Return [x, y] of the center of cell containing provided text 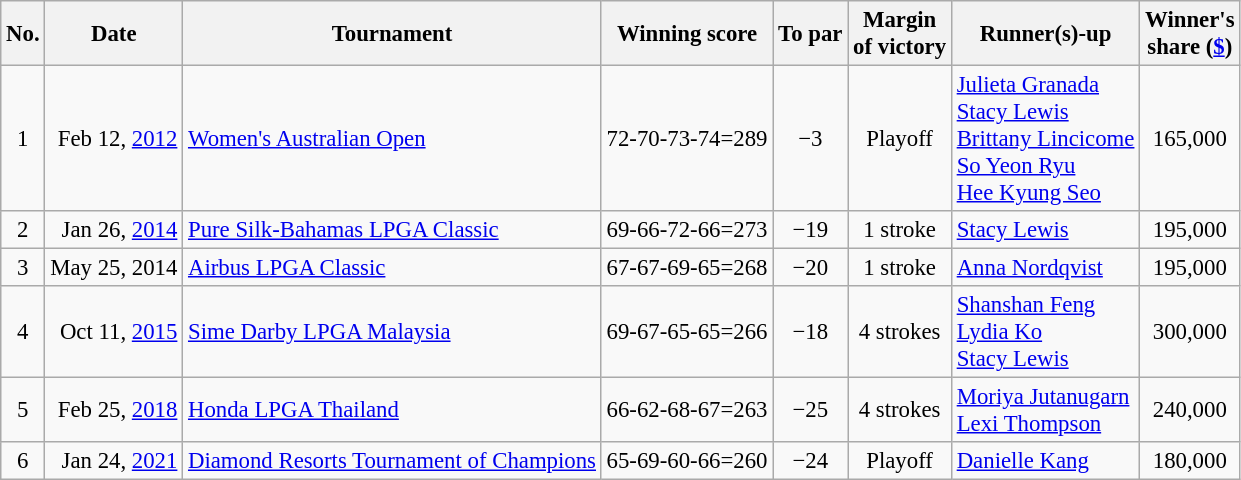
3 [23, 268]
Runner(s)-up [1045, 34]
Julieta Granada Stacy Lewis Brittany Lincicome So Yeon Ryu Hee Kyung Seo [1045, 139]
300,000 [1190, 332]
Oct 11, 2015 [114, 332]
2 [23, 230]
No. [23, 34]
−20 [810, 268]
69-67-65-65=266 [687, 332]
−24 [810, 461]
1 [23, 139]
Feb 12, 2012 [114, 139]
Airbus LPGA Classic [392, 268]
Winner'sshare ($) [1190, 34]
4 [23, 332]
Sime Darby LPGA Malaysia [392, 332]
180,000 [1190, 461]
Marginof victory [900, 34]
−18 [810, 332]
72-70-73-74=289 [687, 139]
Pure Silk-Bahamas LPGA Classic [392, 230]
Diamond Resorts Tournament of Champions [392, 461]
Anna Nordqvist [1045, 268]
Feb 25, 2018 [114, 410]
Danielle Kang [1045, 461]
Stacy Lewis [1045, 230]
Women's Australian Open [392, 139]
Jan 26, 2014 [114, 230]
5 [23, 410]
240,000 [1190, 410]
67-67-69-65=268 [687, 268]
69-66-72-66=273 [687, 230]
6 [23, 461]
65-69-60-66=260 [687, 461]
Honda LPGA Thailand [392, 410]
−3 [810, 139]
Tournament [392, 34]
66-62-68-67=263 [687, 410]
Jan 24, 2021 [114, 461]
−25 [810, 410]
−19 [810, 230]
To par [810, 34]
Moriya Jutanugarn Lexi Thompson [1045, 410]
Shanshan Feng Lydia Ko Stacy Lewis [1045, 332]
May 25, 2014 [114, 268]
Date [114, 34]
165,000 [1190, 139]
Winning score [687, 34]
